Locate the cell with the specified text and output its [x, y] center coordinate. 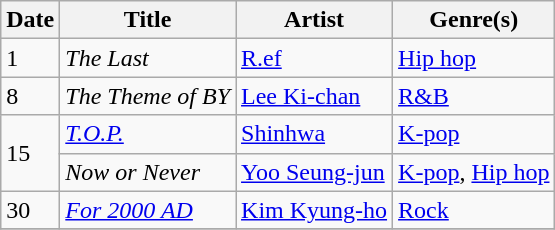
Title [148, 20]
Hip hop [474, 58]
30 [30, 210]
Genre(s) [474, 20]
R.ef [314, 58]
For 2000 AD [148, 210]
The Last [148, 58]
The Theme of BY [148, 96]
Artist [314, 20]
Rock [474, 210]
Kim Kyung-ho [314, 210]
K-pop, Hip hop [474, 172]
Lee Ki-chan [314, 96]
8 [30, 96]
Now or Never [148, 172]
T.O.P. [148, 134]
1 [30, 58]
Date [30, 20]
Shinhwa [314, 134]
Yoo Seung-jun [314, 172]
K-pop [474, 134]
R&B [474, 96]
15 [30, 153]
